Output the [x, y] coordinate of the center of the cell containing the given text.  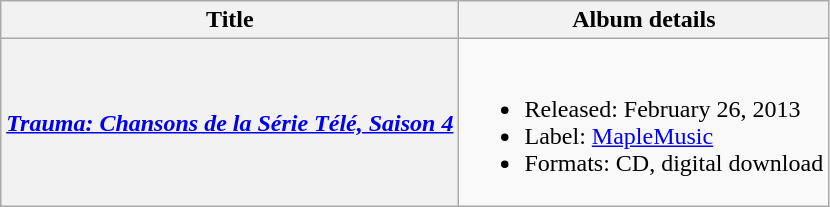
Title [230, 20]
Album details [644, 20]
Released: February 26, 2013Label: MapleMusicFormats: CD, digital download [644, 122]
Trauma: Chansons de la Série Télé, Saison 4 [230, 122]
